Provide the (X, Y) coordinate of the cell's center where the given text is located.  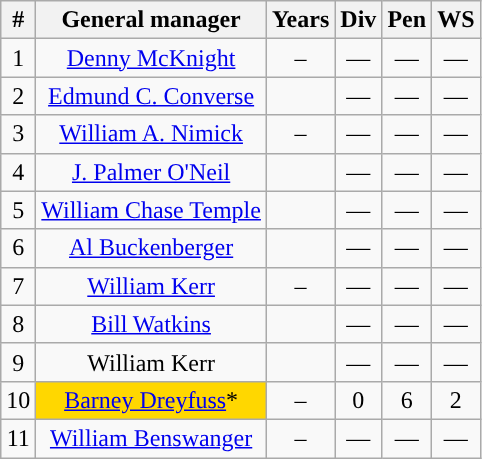
J. Palmer O'Neil (152, 172)
William A. Nimick (152, 134)
William Benswanger (152, 438)
11 (18, 438)
7 (18, 286)
Pen (407, 20)
# (18, 20)
General manager (152, 20)
Edmund C. Converse (152, 96)
3 (18, 134)
William Chase Temple (152, 210)
Years (300, 20)
10 (18, 400)
8 (18, 324)
0 (358, 400)
WS (456, 20)
4 (18, 172)
1 (18, 58)
Denny McKnight (152, 58)
Barney Dreyfuss* (152, 400)
Al Buckenberger (152, 248)
9 (18, 362)
Bill Watkins (152, 324)
5 (18, 210)
Div (358, 20)
